Scan for the cell matching the given text and deliver its (x, y) coordinate at center. 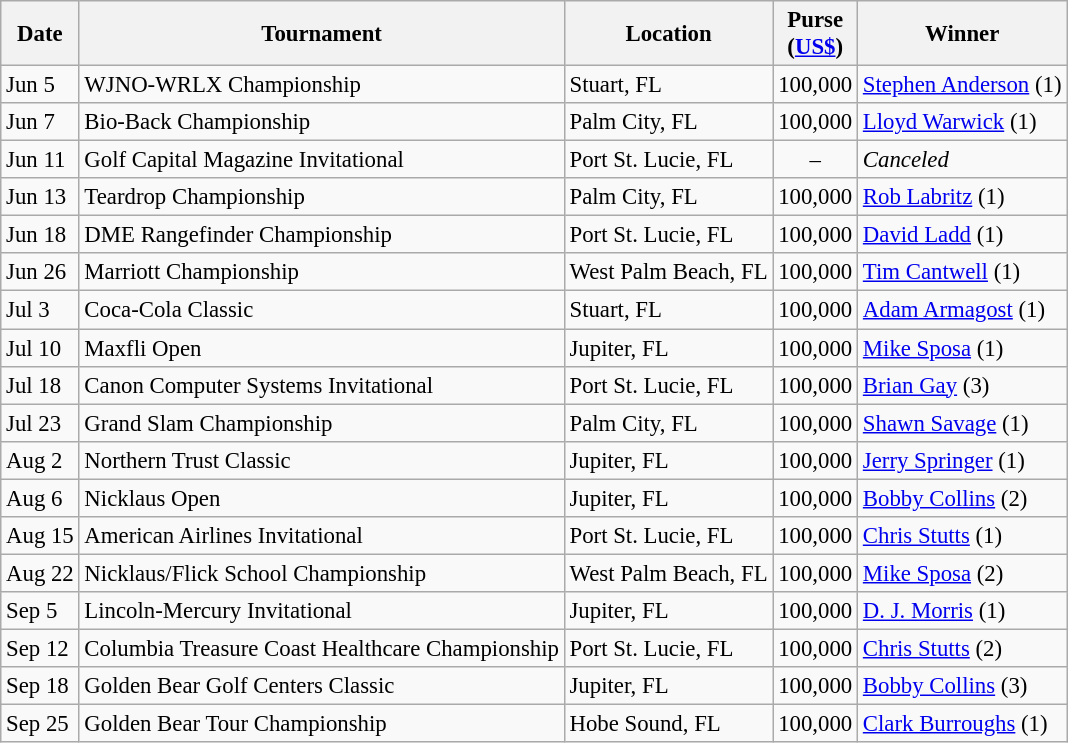
Jun 26 (40, 273)
Maxfli Open (322, 348)
Date (40, 34)
Shawn Savage (1) (962, 423)
Lloyd Warwick (1) (962, 122)
Stephen Anderson (1) (962, 85)
Lincoln-Mercury Invitational (322, 611)
Bio-Back Championship (322, 122)
Northern Trust Classic (322, 460)
Columbia Treasure Coast Healthcare Championship (322, 648)
Aug 15 (40, 536)
Jun 11 (40, 160)
Jun 13 (40, 197)
Canon Computer Systems Invitational (322, 385)
American Airlines Invitational (322, 536)
Sep 25 (40, 724)
Canceled (962, 160)
Jul 18 (40, 385)
Golden Bear Tour Championship (322, 724)
Tim Cantwell (1) (962, 273)
Bobby Collins (3) (962, 686)
Marriott Championship (322, 273)
Mike Sposa (1) (962, 348)
D. J. Morris (1) (962, 611)
Rob Labritz (1) (962, 197)
Location (668, 34)
Jun 7 (40, 122)
David Ladd (1) (962, 235)
Golden Bear Golf Centers Classic (322, 686)
Purse(US$) (816, 34)
Winner (962, 34)
Grand Slam Championship (322, 423)
Jul 10 (40, 348)
Adam Armagost (1) (962, 310)
Brian Gay (3) (962, 385)
Hobe Sound, FL (668, 724)
Jul 3 (40, 310)
Teardrop Championship (322, 197)
Clark Burroughs (1) (962, 724)
Aug 2 (40, 460)
Golf Capital Magazine Invitational (322, 160)
Sep 18 (40, 686)
Chris Stutts (2) (962, 648)
Sep 12 (40, 648)
Sep 5 (40, 611)
– (816, 160)
WJNO-WRLX Championship (322, 85)
Mike Sposa (2) (962, 573)
Jun 5 (40, 85)
Aug 6 (40, 498)
Jerry Springer (1) (962, 460)
Tournament (322, 34)
Aug 22 (40, 573)
DME Rangefinder Championship (322, 235)
Nicklaus Open (322, 498)
Bobby Collins (2) (962, 498)
Chris Stutts (1) (962, 536)
Coca-Cola Classic (322, 310)
Nicklaus/Flick School Championship (322, 573)
Jul 23 (40, 423)
Jun 18 (40, 235)
